Locate the cell with the specified text and output its (X, Y) center coordinate. 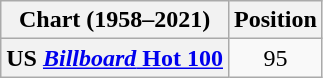
Chart (1958–2021) (115, 20)
95 (276, 58)
US Billboard Hot 100 (115, 58)
Position (276, 20)
